From the cell containing the given text, extract its center point as [x, y] coordinate. 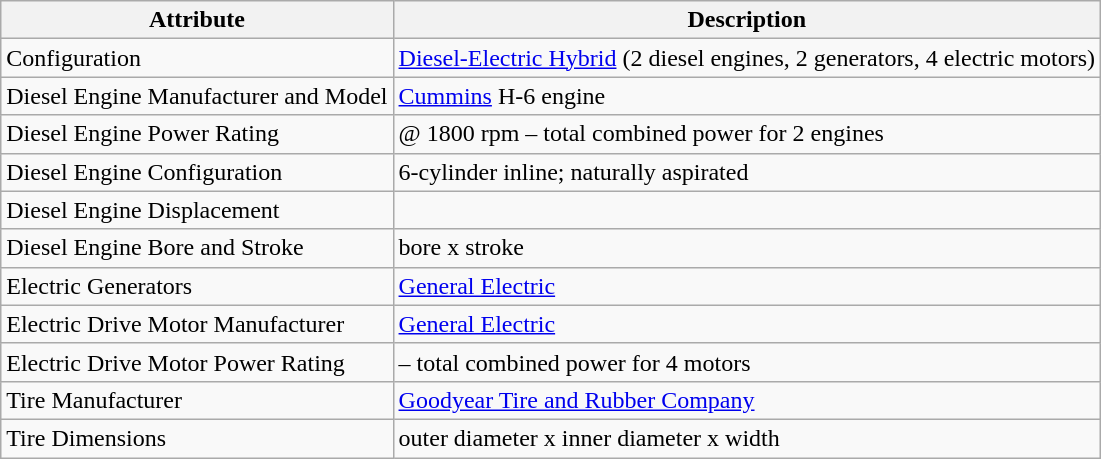
Diesel Engine Displacement [197, 210]
Electric Drive Motor Power Rating [197, 362]
outer diameter x inner diameter x width [746, 438]
Cummins H-6 engine [746, 96]
Diesel-Electric Hybrid (2 diesel engines, 2 generators, 4 electric motors) [746, 58]
6-cylinder inline; naturally aspirated [746, 172]
Diesel Engine Power Rating [197, 134]
Tire Dimensions [197, 438]
bore x stroke [746, 248]
Tire Manufacturer [197, 400]
Diesel Engine Configuration [197, 172]
Electric Generators [197, 286]
Diesel Engine Manufacturer and Model [197, 96]
Electric Drive Motor Manufacturer [197, 324]
Attribute [197, 20]
Description [746, 20]
– total combined power for 4 motors [746, 362]
@ 1800 rpm – total combined power for 2 engines [746, 134]
Goodyear Tire and Rubber Company [746, 400]
Configuration [197, 58]
Diesel Engine Bore and Stroke [197, 248]
